Search for the cell housing the specified text and yield its (X, Y) center coordinate. 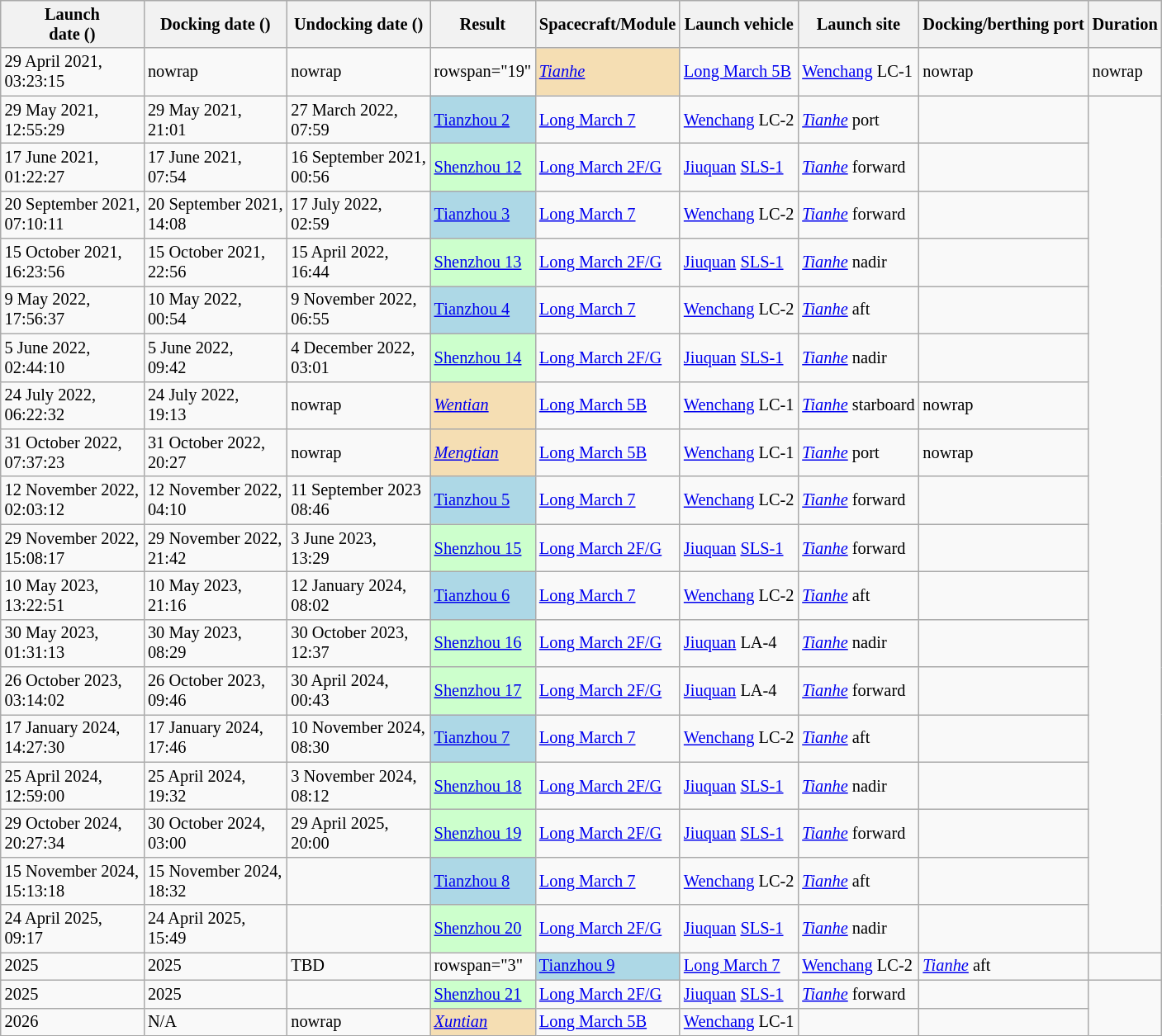
17 January 2024,17:46 (215, 738)
11 September 202308:46 (358, 500)
26 October 2023,03:14:02 (73, 691)
Tianhe (608, 72)
Undocking date () (358, 24)
16 September 2021,00:56 (358, 167)
27 March 2022,07:59 (358, 120)
29 April 2025, 20:00 (358, 833)
Tianzhou 4 (482, 310)
29 October 2024, 20:27:34 (73, 833)
Launch site (858, 24)
Wentian (482, 405)
Launch vehicle (738, 24)
17 January 2024,14:27:30 (73, 738)
3 June 2023,13:29 (358, 548)
20 September 2021,14:08 (215, 215)
Tianhe starboard (858, 405)
Mengtian (482, 452)
15 November 2024, 15:13:18 (73, 881)
5 June 2022,02:44:10 (73, 357)
9 May 2022,17:56:37 (73, 310)
12 January 2024,08:02 (358, 595)
Shenzhou 18 (482, 786)
25 April 2024,12:59:00 (73, 786)
Shenzhou 21 (482, 994)
rowspan="3" (482, 966)
10 November 2024,08:30 (358, 738)
Launchdate () (73, 24)
20 September 2021,07:10:11 (73, 215)
5 June 2022,09:42 (215, 357)
Shenzhou 19 (482, 833)
Shenzhou 13 (482, 263)
3 November 2024,08:12 (358, 786)
Tianzhou 5 (482, 500)
30 April 2024,00:43 (358, 691)
Docking/berthing port (1004, 24)
10 May 2022,00:54 (215, 310)
30 May 2023,01:31:13 (73, 643)
Tianzhou 3 (482, 215)
Tianzhou 6 (482, 595)
30 May 2023,08:29 (215, 643)
Tianzhou 7 (482, 738)
Tianzhou 9 (608, 966)
17 June 2021,01:22:27 (73, 167)
31 October 2022,07:37:23 (73, 452)
29 April 2021,03:23:15 (73, 72)
15 November 2024,18:32 (215, 881)
29 November 2022,15:08:17 (73, 548)
Spacecraft/Module (608, 24)
24 April 2025, 15:49 (215, 929)
15 April 2022,16:44 (358, 263)
26 October 2023,09:46 (215, 691)
Shenzhou 15 (482, 548)
17 July 2022,02:59 (358, 215)
TBD (358, 966)
10 May 2023,21:16 (215, 595)
24 July 2022,19:13 (215, 405)
N/A (215, 1022)
10 May 2023,13:22:51 (73, 595)
31 October 2022,20:27 (215, 452)
30 October 2024,03:00 (215, 833)
15 October 2021,22:56 (215, 263)
Shenzhou 14 (482, 357)
12 November 2022,04:10 (215, 500)
Docking date () (215, 24)
15 October 2021,16:23:56 (73, 263)
9 November 2022,06:55 (358, 310)
Duration (1125, 24)
24 July 2022,06:22:32 (73, 405)
29 May 2021,21:01 (215, 120)
Shenzhou 20 (482, 929)
4 December 2022,03:01 (358, 357)
Shenzhou 16 (482, 643)
Xuntian (482, 1022)
Result (482, 24)
30 October 2023,12:37 (358, 643)
29 May 2021,12:55:29 (73, 120)
rowspan="19" (482, 72)
Tianzhou 2 (482, 120)
24 April 2025, 09:17 (73, 929)
Shenzhou 12 (482, 167)
25 April 2024,19:32 (215, 786)
Tianzhou 8 (482, 881)
12 November 2022,02:03:12 (73, 500)
17 June 2021,07:54 (215, 167)
2026 (73, 1022)
Shenzhou 17 (482, 691)
29 November 2022,21:42 (215, 548)
